Locate the cell with the specified text and output its (X, Y) center coordinate. 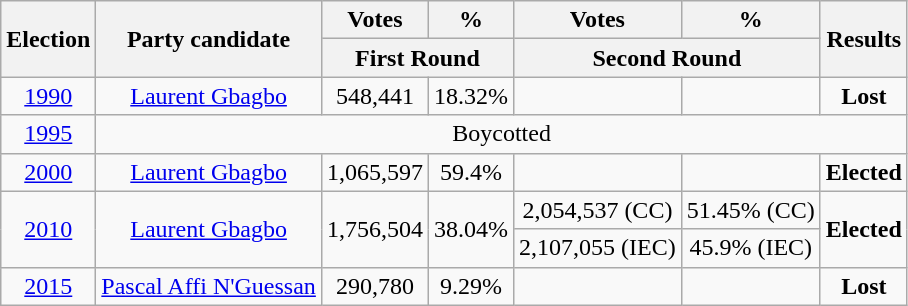
2000 (48, 172)
Second Round (668, 58)
First Round (417, 58)
2,054,537 (CC) (598, 210)
9.29% (470, 286)
18.32% (470, 96)
1995 (48, 134)
2010 (48, 229)
Party candidate (209, 39)
2015 (48, 286)
38.04% (470, 229)
51.45% (CC) (750, 210)
1990 (48, 96)
2,107,055 (IEC) (598, 248)
59.4% (470, 172)
1,065,597 (374, 172)
1,756,504 (374, 229)
548,441 (374, 96)
Pascal Affi N'Guessan (209, 286)
Results (864, 39)
45.9% (IEC) (750, 248)
Boycotted (502, 134)
290,780 (374, 286)
Election (48, 39)
